Output the [X, Y] coordinate of the center of the cell containing the given text.  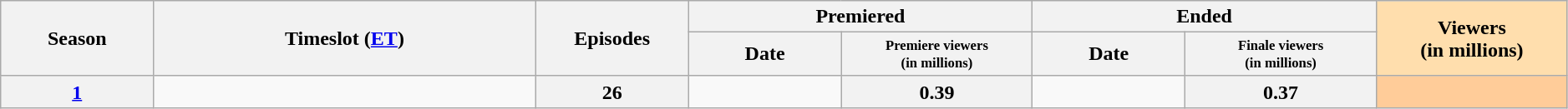
Viewers(in millions) [1472, 38]
1 [77, 92]
Premiered [860, 17]
Ended [1205, 17]
Premiere viewers(in millions) [937, 54]
Episodes [611, 38]
Season [77, 38]
Finale viewers(in millions) [1281, 54]
0.39 [937, 92]
0.37 [1281, 92]
26 [611, 92]
Timeslot (ET) [344, 38]
